Find where the given text appears and provide that cell's center as (X, Y) coordinate. 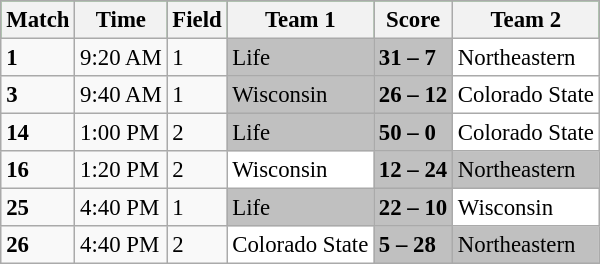
Match (38, 20)
25 (38, 208)
1:00 PM (121, 133)
Time (121, 20)
5 – 28 (414, 245)
26 (38, 245)
26 – 12 (414, 95)
22 – 10 (414, 208)
1:20 PM (121, 170)
50 – 0 (414, 133)
Field (197, 20)
Score (414, 20)
Team 2 (526, 20)
9:20 AM (121, 57)
12 – 24 (414, 170)
31 – 7 (414, 57)
3 (38, 95)
14 (38, 133)
16 (38, 170)
Team 1 (300, 20)
9:40 AM (121, 95)
